Locate the cell with the specified text and output its (x, y) center coordinate. 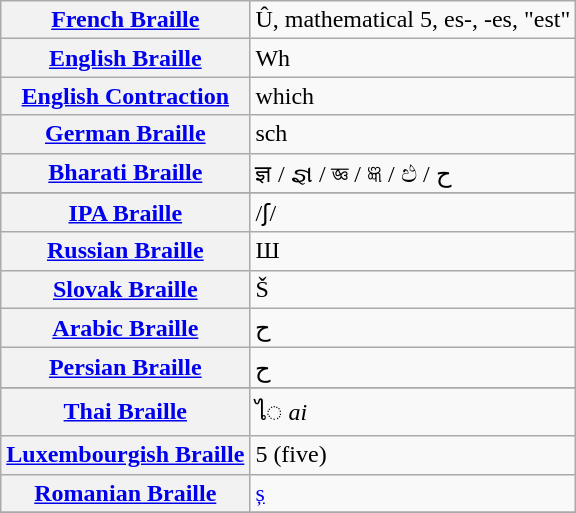
Arabic Braille (126, 328)
English Contraction (126, 96)
English Braille (126, 58)
Slovak Braille (126, 289)
Ш (413, 251)
Š (413, 289)
Persian Braille (126, 368)
5 (five) (413, 455)
German Braille (126, 134)
French Braille (126, 20)
Romanian Braille (126, 493)
Û, mathematical 5, es-, -es, "est" (413, 20)
ș (413, 493)
which (413, 96)
Bharati Braille (126, 173)
Thai Braille (126, 412)
ไ◌ ai (413, 412)
/ʃ/ (413, 213)
Russian Braille (126, 251)
Luxembourgish Braille (126, 455)
ज्ञ / જ્ઞ / জ্ঞ / ଜ୍ଞ / ඵ / ح ‎ (413, 173)
Wh (413, 58)
IPA Braille (126, 213)
sch (413, 134)
